Identify which cell holds the provided text, then report its (x, y) central coordinate. 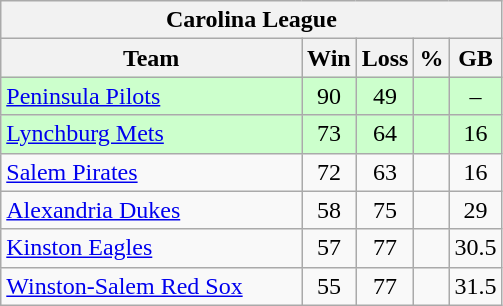
Kinston Eagles (152, 248)
55 (330, 286)
Loss (385, 58)
Team (152, 58)
Win (330, 58)
Lynchburg Mets (152, 134)
30.5 (476, 248)
90 (330, 96)
– (476, 96)
73 (330, 134)
Carolina League (252, 20)
Salem Pirates (152, 172)
29 (476, 210)
% (432, 58)
64 (385, 134)
57 (330, 248)
75 (385, 210)
Peninsula Pilots (152, 96)
49 (385, 96)
72 (330, 172)
GB (476, 58)
Winston-Salem Red Sox (152, 286)
63 (385, 172)
58 (330, 210)
31.5 (476, 286)
Alexandria Dukes (152, 210)
